Output the (x, y) coordinate of the center of the cell containing the given text.  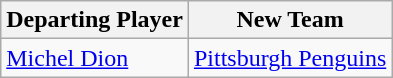
Michel Dion (95, 58)
Pittsburgh Penguins (290, 58)
New Team (290, 20)
Departing Player (95, 20)
